Find where the given text appears and provide that cell's center as [x, y] coordinate. 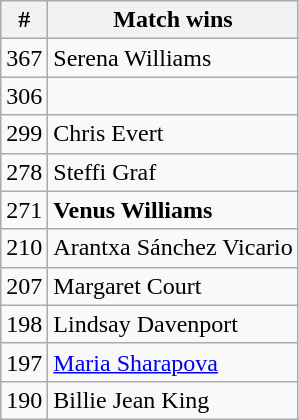
210 [24, 248]
Lindsay Davenport [173, 324]
207 [24, 286]
367 [24, 58]
Match wins [173, 20]
Margaret Court [173, 286]
Chris Evert [173, 134]
190 [24, 400]
299 [24, 134]
Maria Sharapova [173, 362]
Steffi Graf [173, 172]
# [24, 20]
278 [24, 172]
197 [24, 362]
306 [24, 96]
Billie Jean King [173, 400]
271 [24, 210]
Serena Williams [173, 58]
198 [24, 324]
Venus Williams [173, 210]
Arantxa Sánchez Vicario [173, 248]
